Capture the cell that displays the provided text and extract its (x, y) central coordinate. 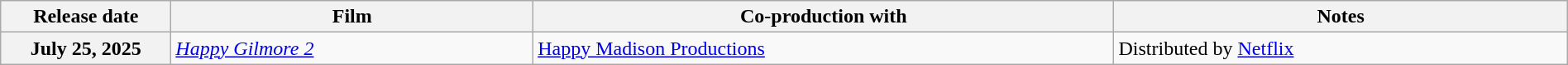
Co-production with (824, 17)
Happy Madison Productions (824, 48)
Notes (1341, 17)
July 25, 2025 (86, 48)
Happy Gilmore 2 (352, 48)
Release date (86, 17)
Distributed by Netflix (1341, 48)
Film (352, 17)
